Find where the given text appears and provide that cell's center as [x, y] coordinate. 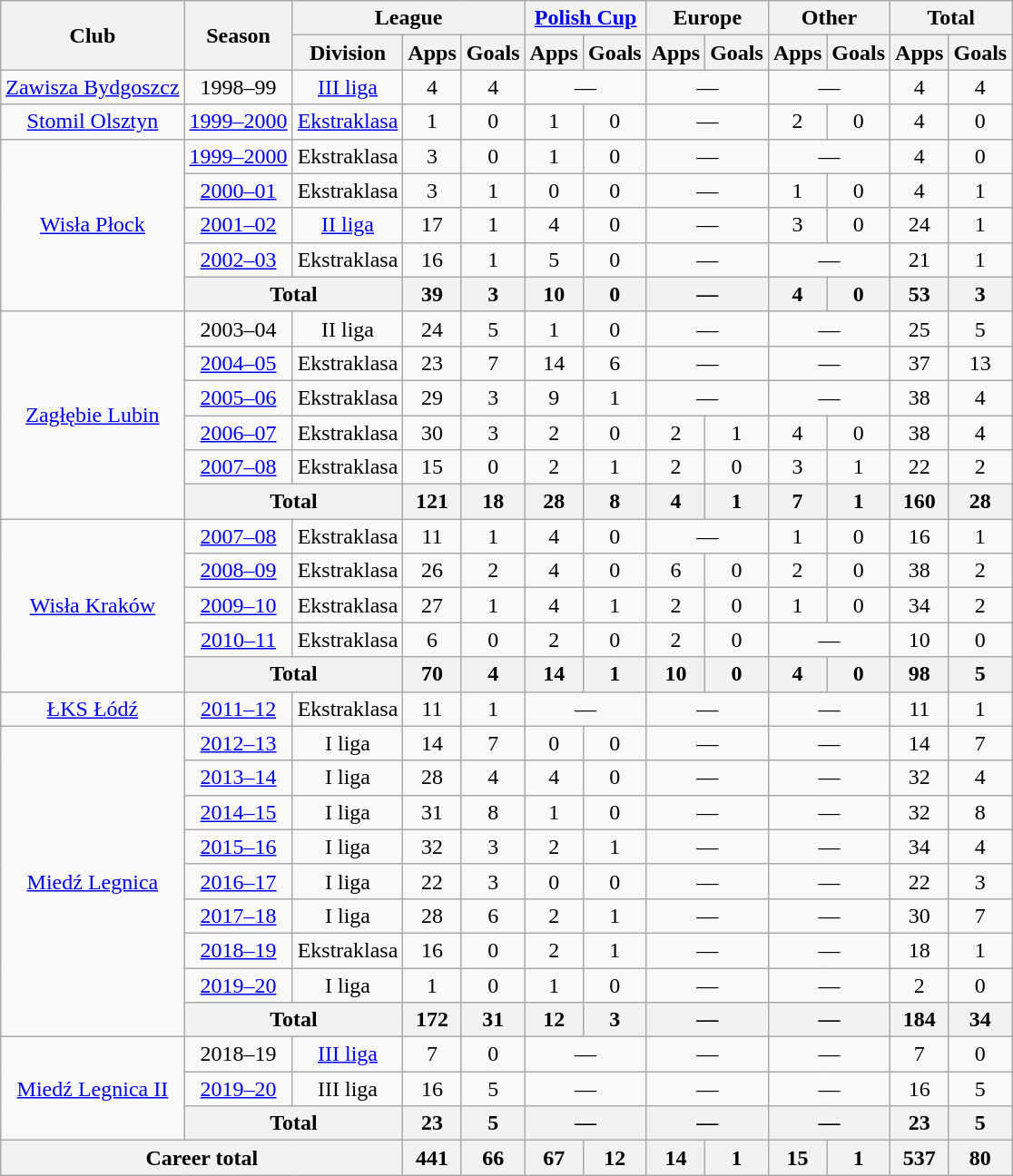
13 [980, 363]
ŁKS Łódź [93, 709]
2000–01 [238, 191]
441 [432, 1158]
25 [920, 328]
2004–05 [238, 363]
2008–09 [238, 571]
League [408, 18]
39 [432, 294]
Zawisza Bydgoszcz [93, 87]
Club [93, 35]
2016–17 [238, 881]
Stomil Olsztyn [93, 122]
2006–07 [238, 433]
2013–14 [238, 778]
Europe [707, 18]
Wisła Kraków [93, 605]
29 [432, 397]
1998–99 [238, 87]
160 [920, 502]
70 [432, 674]
98 [920, 674]
66 [493, 1158]
80 [980, 1158]
26 [432, 571]
21 [920, 260]
537 [920, 1158]
27 [432, 605]
2005–06 [238, 397]
2011–12 [238, 709]
Season [238, 35]
9 [554, 397]
Miedź Legnica II [93, 1089]
2003–04 [238, 328]
172 [432, 1020]
Career total [202, 1158]
2015–16 [238, 847]
2012–13 [238, 743]
2014–15 [238, 812]
Polish Cup [585, 18]
2009–10 [238, 605]
Zagłębie Lubin [93, 415]
2001–02 [238, 225]
67 [554, 1158]
184 [920, 1020]
53 [920, 294]
2010–11 [238, 640]
17 [432, 225]
2002–03 [238, 260]
Division [348, 53]
Other [829, 18]
37 [920, 363]
Miedź Legnica [93, 882]
Wisła Płock [93, 225]
2017–18 [238, 916]
121 [432, 502]
